Locate the cell with the specified text and output its [x, y] center coordinate. 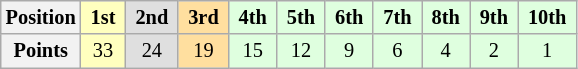
5th [301, 17]
10th [547, 17]
24 [152, 51]
12 [301, 51]
6 [397, 51]
4 [446, 51]
4th [253, 17]
7th [397, 17]
33 [104, 51]
Position [41, 17]
2nd [152, 17]
19 [203, 51]
9 [349, 51]
9th [494, 17]
2 [494, 51]
15 [253, 51]
Points [41, 51]
1 [547, 51]
8th [446, 17]
1st [104, 17]
3rd [203, 17]
6th [349, 17]
